Find where the given text appears and provide that cell's center as [X, Y] coordinate. 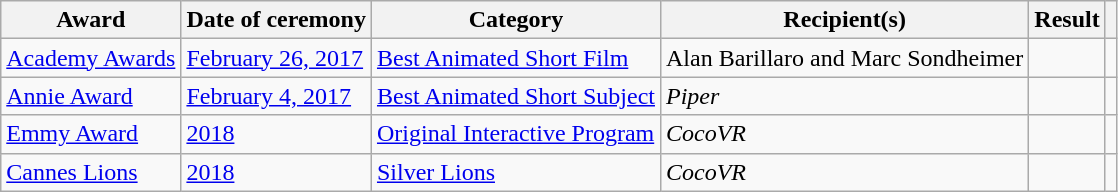
February 26, 2017 [276, 58]
Best Animated Short Subject [516, 96]
Academy Awards [91, 58]
Category [516, 20]
Annie Award [91, 96]
Award [91, 20]
Silver Lions [516, 172]
Best Animated Short Film [516, 58]
Original Interactive Program [516, 134]
Date of ceremony [276, 20]
Result [1067, 20]
February 4, 2017 [276, 96]
Emmy Award [91, 134]
Piper [844, 96]
Recipient(s) [844, 20]
Alan Barillaro and Marc Sondheimer [844, 58]
Cannes Lions [91, 172]
